Output the [x, y] coordinate of the center of the cell containing the given text.  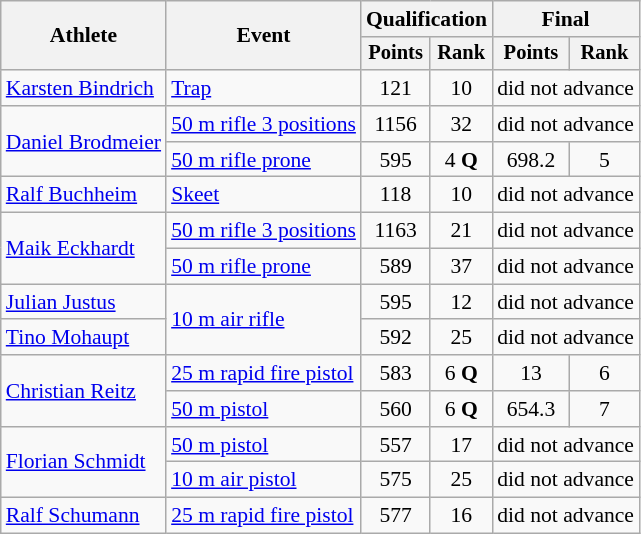
577 [396, 516]
6 [604, 373]
Tino Mohaupt [84, 338]
37 [461, 267]
4 Q [461, 160]
557 [396, 445]
654.3 [530, 409]
121 [396, 88]
13 [530, 373]
592 [396, 338]
Karsten Bindrich [84, 88]
Christian Reitz [84, 390]
575 [396, 480]
589 [396, 267]
17 [461, 445]
10 m air pistol [264, 480]
Qualification [426, 19]
16 [461, 516]
Trap [264, 88]
Maik Eckhardt [84, 248]
5 [604, 160]
1156 [396, 124]
Florian Schmidt [84, 462]
Julian Justus [84, 302]
10 m air rifle [264, 320]
698.2 [530, 160]
583 [396, 373]
Final [566, 19]
Daniel Brodmeier [84, 142]
Ralf Schumann [84, 516]
Athlete [84, 36]
32 [461, 124]
1163 [396, 231]
12 [461, 302]
560 [396, 409]
Skeet [264, 195]
7 [604, 409]
118 [396, 195]
Event [264, 36]
21 [461, 231]
Ralf Buchheim [84, 195]
